Extract the (x, y) coordinate from the center of the cell holding the provided text.  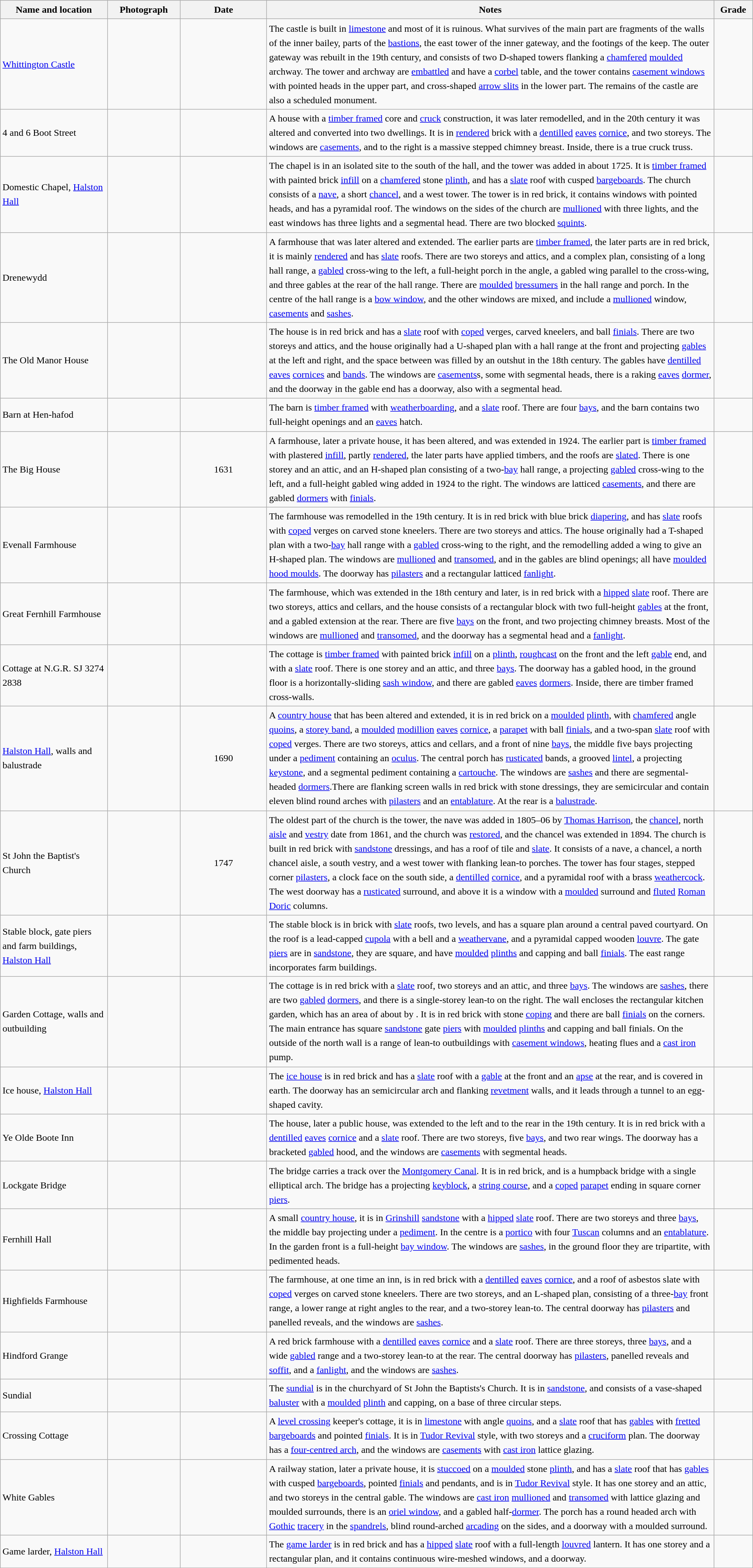
Evenall Farmhouse (54, 545)
St John the Baptist's Church (54, 863)
Garden Cottage, walls and outbuilding (54, 1022)
White Gables (54, 1497)
Stable block, gate piers and farm buildings, Halston Hall (54, 946)
The Big House (54, 469)
Photograph (144, 10)
Sundial (54, 1395)
Grade (733, 10)
Fernhill Hall (54, 1240)
Barn at Hen-hafod (54, 415)
Great Fernhill Farmhouse (54, 614)
Crossing Cottage (54, 1436)
Ye Olde Boote Inn (54, 1138)
Halston Hall, walls and balustrade (54, 758)
4 and 6 Boot Street (54, 133)
Date (224, 10)
Whittington Castle (54, 64)
Name and location (54, 10)
Ice house, Halston Hall (54, 1090)
Highfields Farmhouse (54, 1301)
Lockgate Bridge (54, 1185)
1690 (224, 758)
Drenewydd (54, 277)
1631 (224, 469)
Cottage at N.G.R. SJ 3274 2838 (54, 675)
Notes (490, 10)
Domestic Chapel, Halston Hall (54, 195)
1747 (224, 863)
Hindford Grange (54, 1356)
The Old Manor House (54, 361)
Game larder, Halston Hall (54, 1552)
